Return (x, y) of the center of cell containing provided text 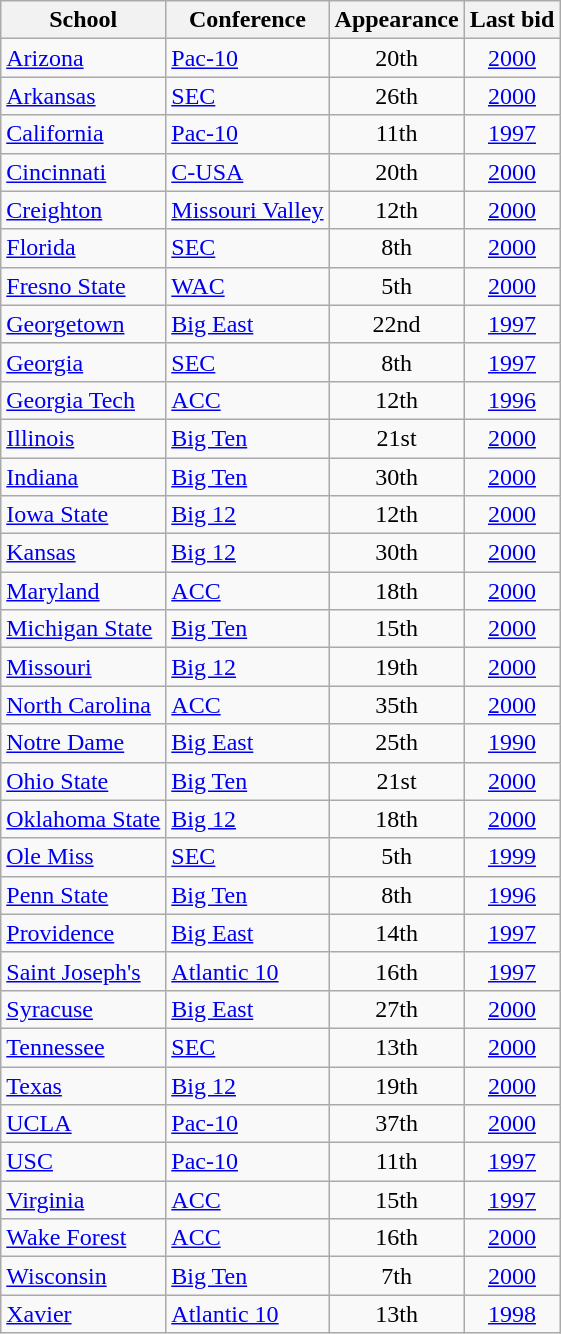
Georgia (84, 362)
Penn State (84, 895)
Appearance (396, 20)
22nd (396, 324)
Tennessee (84, 1047)
14th (396, 933)
Missouri (84, 667)
Fresno State (84, 286)
25th (396, 743)
UCLA (84, 1124)
Indiana (84, 477)
Syracuse (84, 1009)
Florida (84, 248)
Creighton (84, 210)
Saint Joseph's (84, 971)
Ohio State (84, 781)
35th (396, 705)
1999 (512, 857)
Last bid (512, 20)
Ole Miss (84, 857)
Georgetown (84, 324)
Oklahoma State (84, 819)
Arizona (84, 58)
Xavier (84, 1314)
Iowa State (84, 515)
Kansas (84, 553)
Conference (248, 20)
1990 (512, 743)
Arkansas (84, 96)
Wake Forest (84, 1238)
Michigan State (84, 629)
27th (396, 1009)
School (84, 20)
WAC (248, 286)
C-USA (248, 172)
California (84, 134)
37th (396, 1124)
Providence (84, 933)
1998 (512, 1314)
North Carolina (84, 705)
26th (396, 96)
Cincinnati (84, 172)
Illinois (84, 438)
Maryland (84, 591)
Virginia (84, 1200)
Georgia Tech (84, 400)
Notre Dame (84, 743)
Missouri Valley (248, 210)
7th (396, 1276)
USC (84, 1162)
Wisconsin (84, 1276)
Texas (84, 1085)
